Return the [x, y] coordinate for the center point of the cell that contains the specified text.  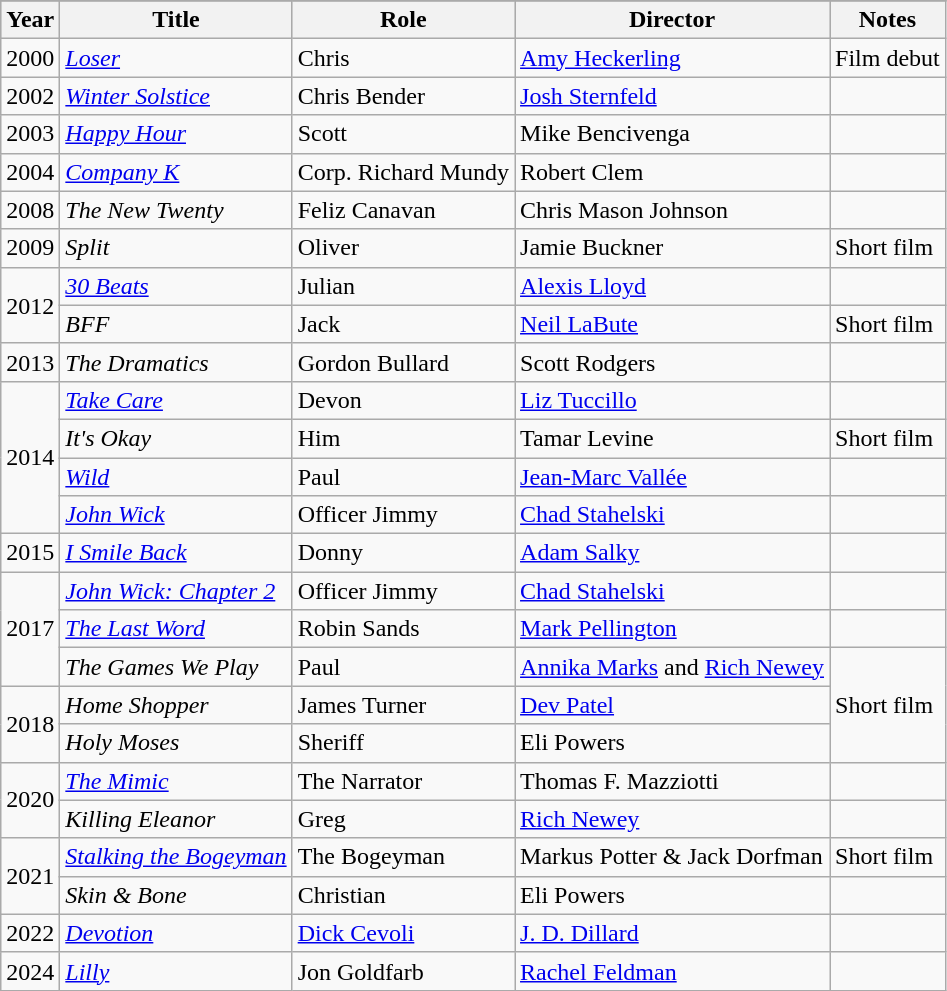
2015 [30, 553]
Home Shopper [176, 705]
Chris [403, 58]
Split [176, 248]
2018 [30, 724]
Dev Patel [672, 705]
2004 [30, 172]
Notes [888, 20]
2009 [30, 248]
Markus Potter & Jack Dorfman [672, 857]
2021 [30, 876]
The Bogeyman [403, 857]
Mike Bencivenga [672, 134]
Scott Rodgers [672, 362]
The Games We Play [176, 667]
Lilly [176, 971]
2022 [30, 933]
Stalking the Bogeyman [176, 857]
30 Beats [176, 286]
Gordon Bullard [403, 362]
J. D. Dillard [672, 933]
Jamie Buckner [672, 248]
Sheriff [403, 743]
Loser [176, 58]
Neil LaBute [672, 324]
John Wick [176, 515]
Adam Salky [672, 553]
2013 [30, 362]
2014 [30, 457]
Jean-Marc Vallée [672, 477]
It's Okay [176, 438]
2020 [30, 800]
Devotion [176, 933]
2003 [30, 134]
Take Care [176, 400]
Robin Sands [403, 629]
2002 [30, 96]
Corp. Richard Mundy [403, 172]
Alexis Lloyd [672, 286]
Company K [176, 172]
The New Twenty [176, 210]
Chris Mason Johnson [672, 210]
Killing Eleanor [176, 819]
Holy Moses [176, 743]
2000 [30, 58]
Year [30, 20]
Devon [403, 400]
Scott [403, 134]
Skin & Bone [176, 895]
John Wick: Chapter 2 [176, 591]
Thomas F. Mazziotti [672, 781]
2008 [30, 210]
Oliver [403, 248]
Film debut [888, 58]
Rachel Feldman [672, 971]
Him [403, 438]
Winter Solstice [176, 96]
2012 [30, 305]
Mark Pellington [672, 629]
The Last Word [176, 629]
Rich Newey [672, 819]
Liz Tuccillo [672, 400]
Christian [403, 895]
Jack [403, 324]
BFF [176, 324]
James Turner [403, 705]
2017 [30, 629]
Tamar Levine [672, 438]
2024 [30, 971]
Julian [403, 286]
Annika Marks and Rich Newey [672, 667]
Robert Clem [672, 172]
Wild [176, 477]
Amy Heckerling [672, 58]
Feliz Canavan [403, 210]
The Narrator [403, 781]
Dick Cevoli [403, 933]
Role [403, 20]
Jon Goldfarb [403, 971]
Greg [403, 819]
Josh Sternfeld [672, 96]
The Mimic [176, 781]
Donny [403, 553]
The Dramatics [176, 362]
Title [176, 20]
Happy Hour [176, 134]
Director [672, 20]
Chris Bender [403, 96]
I Smile Back [176, 553]
